Return (x, y) of the center of cell containing provided text 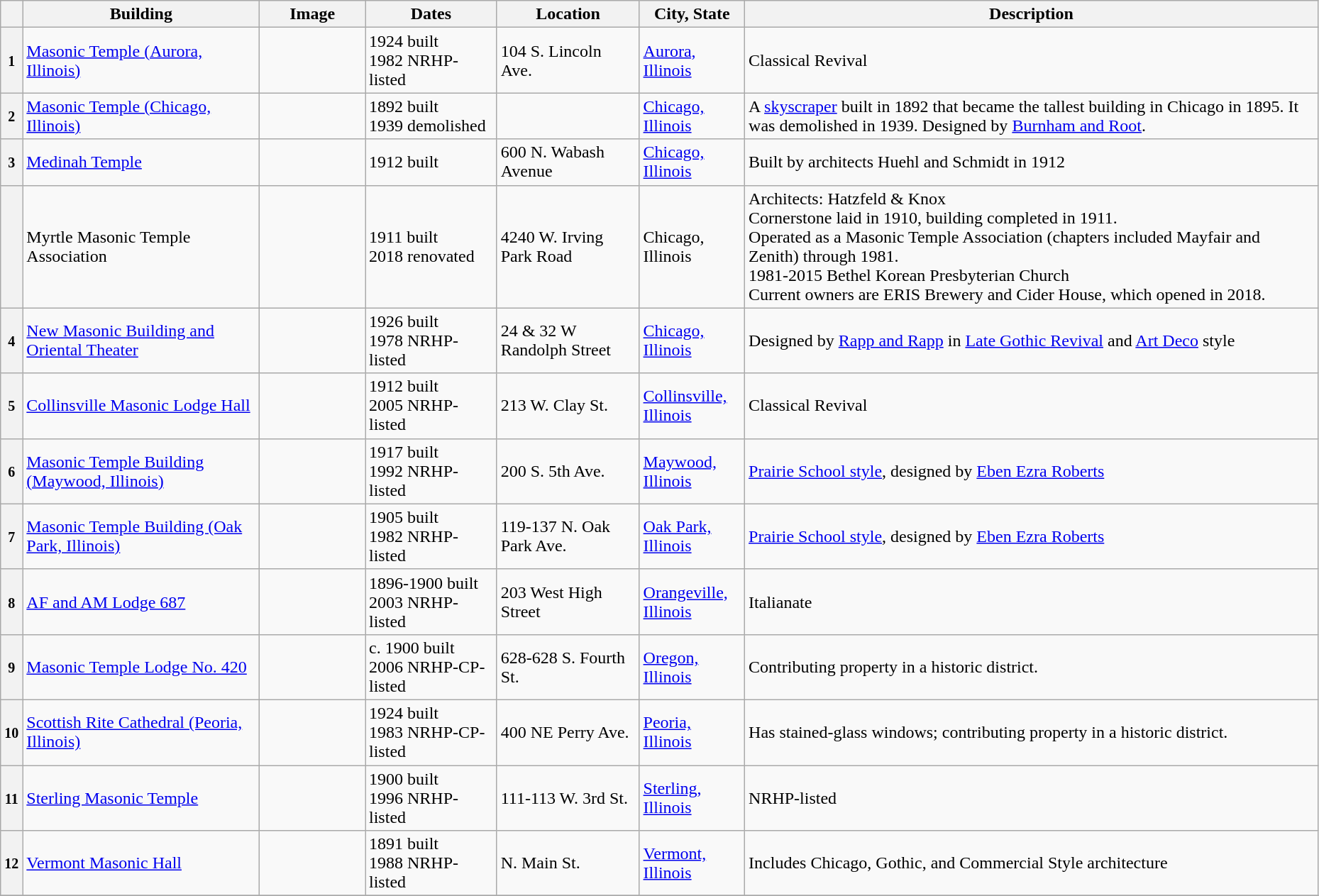
Sterling, Illinois (692, 797)
5 (11, 406)
104 S. Lincoln Ave. (568, 60)
Oregon, Illinois (692, 667)
1912 built2005 NRHP-listed (431, 406)
City, State (692, 14)
1926 built1978 NRHP-listed (431, 341)
1917 built1992 NRHP-listed (431, 471)
Collinsville Masonic Lodge Hall (141, 406)
3 (11, 162)
Vermont, Illinois (692, 863)
213 W. Clay St. (568, 406)
12 (11, 863)
24 & 32 W Randolph Street (568, 341)
Italianate (1032, 602)
Dates (431, 14)
8 (11, 602)
Has stained-glass windows; contributing property in a historic district. (1032, 732)
1912 built (431, 162)
1900 built1996 NRHP-listed (431, 797)
c. 1900 built2006 NRHP-CP-listed (431, 667)
4240 W. Irving Park Road (568, 247)
Scottish Rite Cathedral (Peoria, Illinois) (141, 732)
2 (11, 116)
1924 built1982 NRHP-listed (431, 60)
Built by architects Huehl and Schmidt in 1912 (1032, 162)
111-113 W. 3rd St. (568, 797)
1 (11, 60)
Oak Park, Illinois (692, 536)
6 (11, 471)
1896-1900 built2003 NRHP-listed (431, 602)
Designed by Rapp and Rapp in Late Gothic Revival and Art Deco style (1032, 341)
Building (141, 14)
Aurora, Illinois (692, 60)
Description (1032, 14)
1911 built2018 renovated (431, 247)
Includes Chicago, Gothic, and Commercial Style architecture (1032, 863)
600 N. Wabash Avenue (568, 162)
Masonic Temple (Chicago, Illinois) (141, 116)
AF and AM Lodge 687 (141, 602)
New Masonic Building and Oriental Theater (141, 341)
400 NE Perry Ave. (568, 732)
1905 built1982 NRHP-listed (431, 536)
9 (11, 667)
A skyscraper built in 1892 that became the tallest building in Chicago in 1895. It was demolished in 1939. Designed by Burnham and Root. (1032, 116)
Myrtle Masonic Temple Association (141, 247)
200 S. 5th Ave. (568, 471)
203 West High Street (568, 602)
Masonic Temple Lodge No. 420 (141, 667)
N. Main St. (568, 863)
Vermont Masonic Hall (141, 863)
Orangeville, Illinois (692, 602)
1924 built1983 NRHP-CP-listed (431, 732)
Maywood, Illinois (692, 471)
10 (11, 732)
Collinsville, Illinois (692, 406)
1892 built1939 demolished (431, 116)
Masonic Temple (Aurora, Illinois) (141, 60)
Masonic Temple Building (Maywood, Illinois) (141, 471)
4 (11, 341)
NRHP-listed (1032, 797)
Peoria, Illinois (692, 732)
11 (11, 797)
Masonic Temple Building (Oak Park, Illinois) (141, 536)
Image (312, 14)
Contributing property in a historic district. (1032, 667)
119-137 N. Oak Park Ave. (568, 536)
1891 built1988 NRHP-listed (431, 863)
Sterling Masonic Temple (141, 797)
Medinah Temple (141, 162)
Location (568, 14)
7 (11, 536)
628-628 S. Fourth St. (568, 667)
